Provide the (x, y) coordinate of the cell's center where the given text is located.  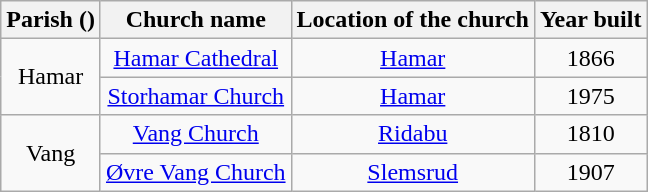
Storhamar Church (196, 96)
Location of the church (412, 20)
Ridabu (412, 134)
Parish () (51, 20)
Hamar Cathedral (196, 58)
1907 (590, 172)
1866 (590, 58)
1975 (590, 96)
Year built (590, 20)
Church name (196, 20)
Slemsrud (412, 172)
Øvre Vang Church (196, 172)
Vang (51, 153)
Vang Church (196, 134)
1810 (590, 134)
